Search for the cell housing the specified text and yield its (X, Y) center coordinate. 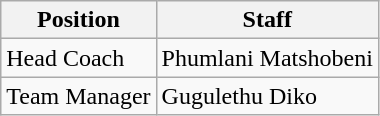
Head Coach (78, 58)
Team Manager (78, 96)
Position (78, 20)
Staff (267, 20)
Phumlani Matshobeni (267, 58)
Gugulethu Diko (267, 96)
